Extract the (x, y) coordinate from the center of the cell holding the provided text.  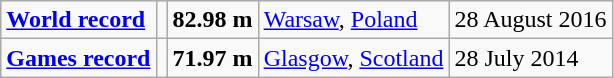
World record (78, 20)
82.98 m (212, 20)
28 July 2014 (530, 58)
Warsaw, Poland (354, 20)
Glasgow, Scotland (354, 58)
28 August 2016 (530, 20)
Games record (78, 58)
71.97 m (212, 58)
